From the cell containing the given text, extract its center point as [X, Y] coordinate. 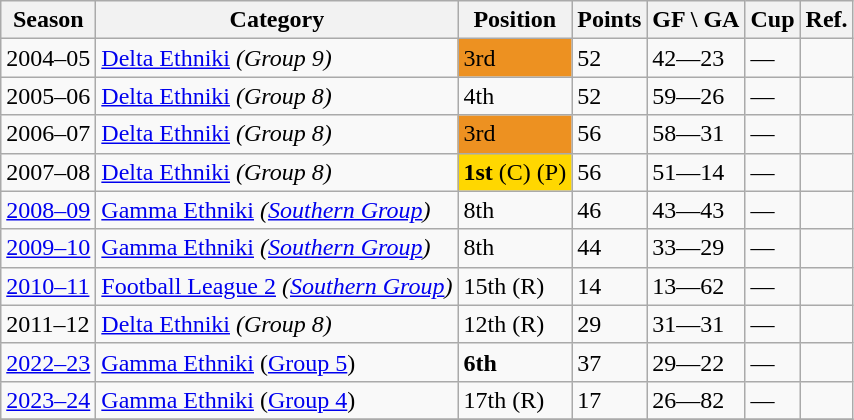
4th [515, 96]
42—23 [696, 58]
26—82 [696, 400]
17th (R) [515, 400]
Points [610, 20]
Ref. [826, 20]
2007–08 [48, 172]
2006–07 [48, 134]
Cup [772, 20]
29 [610, 324]
59—26 [696, 96]
2009–10 [48, 248]
13—62 [696, 286]
2011–12 [48, 324]
43—43 [696, 210]
51—14 [696, 172]
37 [610, 362]
2010–11 [48, 286]
46 [610, 210]
Gamma Ethniki (Group 5) [277, 362]
17 [610, 400]
31—31 [696, 324]
Season [48, 20]
2005–06 [48, 96]
2008–09 [48, 210]
Category [277, 20]
Position [515, 20]
44 [610, 248]
GF \ GA [696, 20]
2023–24 [48, 400]
58—31 [696, 134]
6th [515, 362]
Gamma Ethniki (Group 4) [277, 400]
14 [610, 286]
29—22 [696, 362]
Delta Ethniki (Group 9) [277, 58]
1st (C) (P) [515, 172]
Football League 2 (Southern Group) [277, 286]
2022–23 [48, 362]
12th (R) [515, 324]
33—29 [696, 248]
2004–05 [48, 58]
15th (R) [515, 286]
